Detect which cell encompasses the target text, then output its [X, Y] center coordinate. 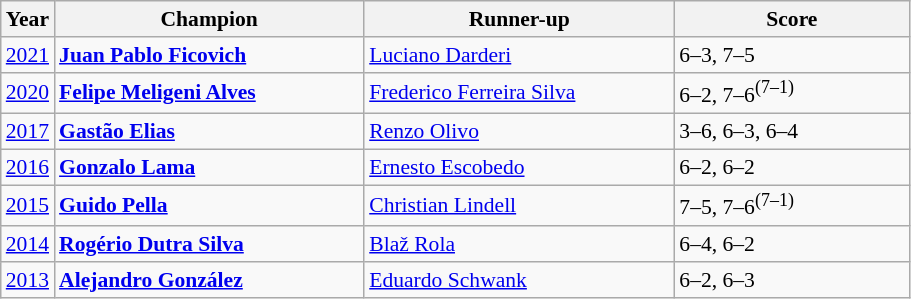
2020 [28, 92]
Gonzalo Lama [209, 167]
Eduardo Schwank [519, 280]
Renzo Olivo [519, 132]
3–6, 6–3, 6–4 [792, 132]
2016 [28, 167]
Frederico Ferreira Silva [519, 92]
Champion [209, 19]
Score [792, 19]
Christian Lindell [519, 206]
Luciano Darderi [519, 55]
Felipe Meligeni Alves [209, 92]
Ernesto Escobedo [519, 167]
Juan Pablo Ficovich [209, 55]
6–2, 6–3 [792, 280]
6–2, 6–2 [792, 167]
6–4, 6–2 [792, 244]
2021 [28, 55]
2015 [28, 206]
2013 [28, 280]
2014 [28, 244]
Guido Pella [209, 206]
Runner-up [519, 19]
7–5, 7–6(7–1) [792, 206]
Blaž Rola [519, 244]
Gastão Elias [209, 132]
Year [28, 19]
Alejandro González [209, 280]
Rogério Dutra Silva [209, 244]
2017 [28, 132]
6–3, 7–5 [792, 55]
6–2, 7–6(7–1) [792, 92]
